Identify which cell holds the provided text, then report its (x, y) central coordinate. 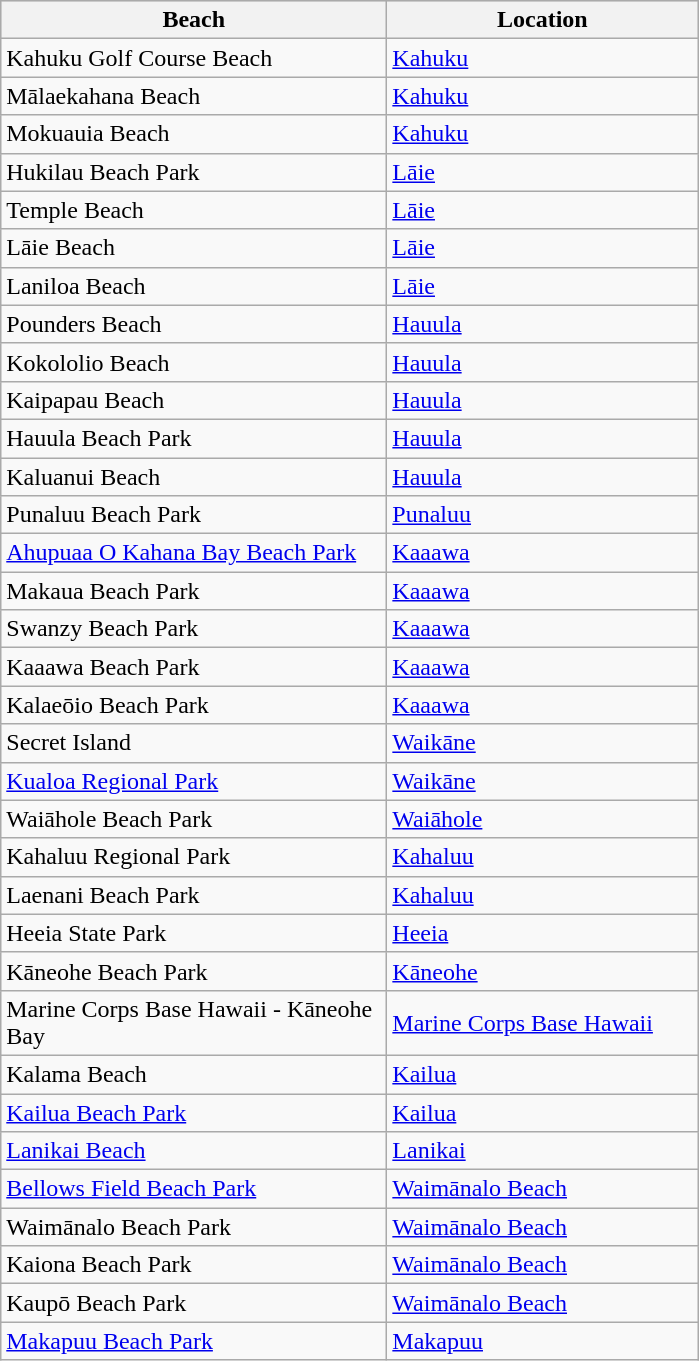
Mokuauia Beach (194, 134)
Location (542, 20)
Pounders Beach (194, 324)
Punaluu Beach Park (194, 515)
Kokololio Beach (194, 362)
Makaua Beach Park (194, 591)
Kailua Beach Park (194, 1113)
Waiāhole (542, 819)
Kāneohe (542, 971)
Kaaawa Beach Park (194, 667)
Kaluanui Beach (194, 477)
Beach (194, 20)
Lāie Beach (194, 248)
Waimānalo Beach Park (194, 1227)
Ahupuaa O Kahana Bay Beach Park (194, 553)
Kalaeōio Beach Park (194, 705)
Bellows Field Beach Park (194, 1189)
Makapuu (542, 1341)
Lanikai Beach (194, 1151)
Heeia (542, 933)
Hauula Beach Park (194, 438)
Laenani Beach Park (194, 895)
Mālaekahana Beach (194, 96)
Hukilau Beach Park (194, 172)
Swanzy Beach Park (194, 629)
Kaupō Beach Park (194, 1303)
Heeia State Park (194, 933)
Kāneohe Beach Park (194, 971)
Makapuu Beach Park (194, 1341)
Kalama Beach (194, 1074)
Kaiona Beach Park (194, 1265)
Kahuku Golf Course Beach (194, 58)
Marine Corps Base Hawaii (542, 1022)
Kahaluu Regional Park (194, 857)
Punaluu (542, 515)
Kualoa Regional Park (194, 781)
Marine Corps Base Hawaii - Kāneohe Bay (194, 1022)
Kaipapau Beach (194, 400)
Lanikai (542, 1151)
Waiāhole Beach Park (194, 819)
Temple Beach (194, 210)
Secret Island (194, 743)
Laniloa Beach (194, 286)
